Locate the cell with the specified text and output its (x, y) center coordinate. 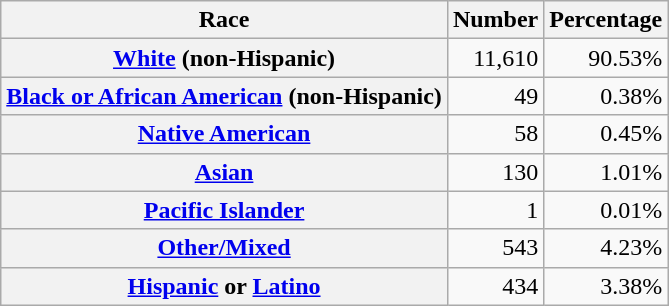
49 (495, 96)
White (non-Hispanic) (224, 58)
Other/Mixed (224, 248)
Hispanic or Latino (224, 286)
130 (495, 172)
4.23% (606, 248)
Race (224, 20)
434 (495, 286)
Black or African American (non-Hispanic) (224, 96)
Percentage (606, 20)
1.01% (606, 172)
1 (495, 210)
543 (495, 248)
58 (495, 134)
Native American (224, 134)
Asian (224, 172)
Number (495, 20)
0.38% (606, 96)
90.53% (606, 58)
Pacific Islander (224, 210)
3.38% (606, 286)
0.45% (606, 134)
0.01% (606, 210)
11,610 (495, 58)
